Find where the given text appears and provide that cell's center as (x, y) coordinate. 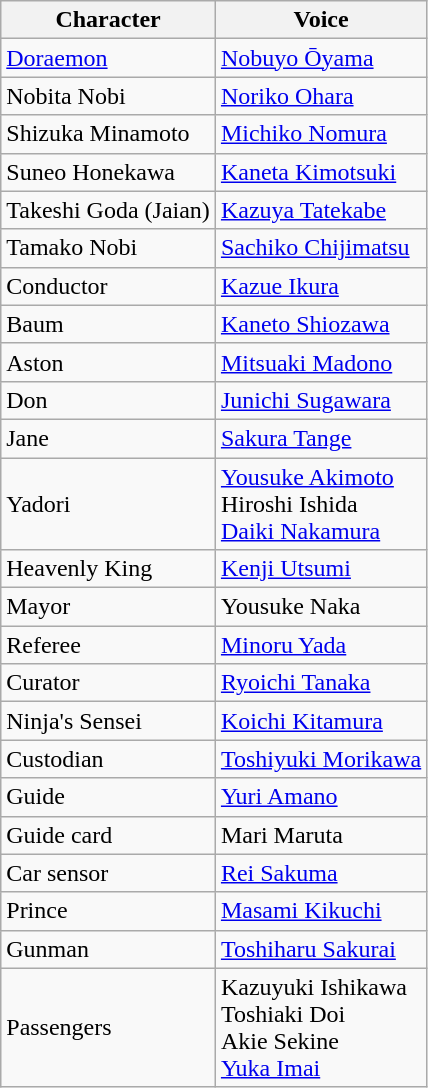
Mitsuaki Madono (320, 362)
Toshiharu Sakurai (320, 949)
Sachiko Chijimatsu (320, 248)
Rei Sakuma (320, 873)
Kenji Utsumi (320, 569)
Don (108, 400)
Masami Kikuchi (320, 911)
Character (108, 20)
Shizuka Minamoto (108, 134)
Referee (108, 645)
Yousuke Naka (320, 607)
Heavenly King (108, 569)
Michiko Nomura (320, 134)
Custodian (108, 759)
Mari Maruta (320, 835)
Guide (108, 797)
Doraemon (108, 58)
Mayor (108, 607)
Aston (108, 362)
Nobita Nobi (108, 96)
Car sensor (108, 873)
Kazue Ikura (320, 286)
Gunman (108, 949)
Ryoichi Tanaka (320, 683)
Kaneto Shiozawa (320, 324)
Junichi Sugawara (320, 400)
Suneo Honekawa (108, 172)
Noriko Ohara (320, 96)
Kaneta Kimotsuki (320, 172)
Takeshi Goda (Jaian) (108, 210)
Yuri Amano (320, 797)
Toshiyuki Morikawa (320, 759)
Tamako Nobi (108, 248)
Yousuke AkimotoHiroshi IshidaDaiki Nakamura (320, 504)
Nobuyo Ōyama (320, 58)
Curator (108, 683)
Kazuya Tatekabe (320, 210)
Passengers (108, 1028)
Yadori (108, 504)
Minoru Yada (320, 645)
Voice (320, 20)
Kazuyuki IshikawaToshiaki DoiAkie SekineYuka Imai (320, 1028)
Conductor (108, 286)
Jane (108, 438)
Baum (108, 324)
Prince (108, 911)
Guide card (108, 835)
Ninja's Sensei (108, 721)
Sakura Tange (320, 438)
Koichi Kitamura (320, 721)
